Extract the [X, Y] coordinate from the center of the cell holding the provided text.  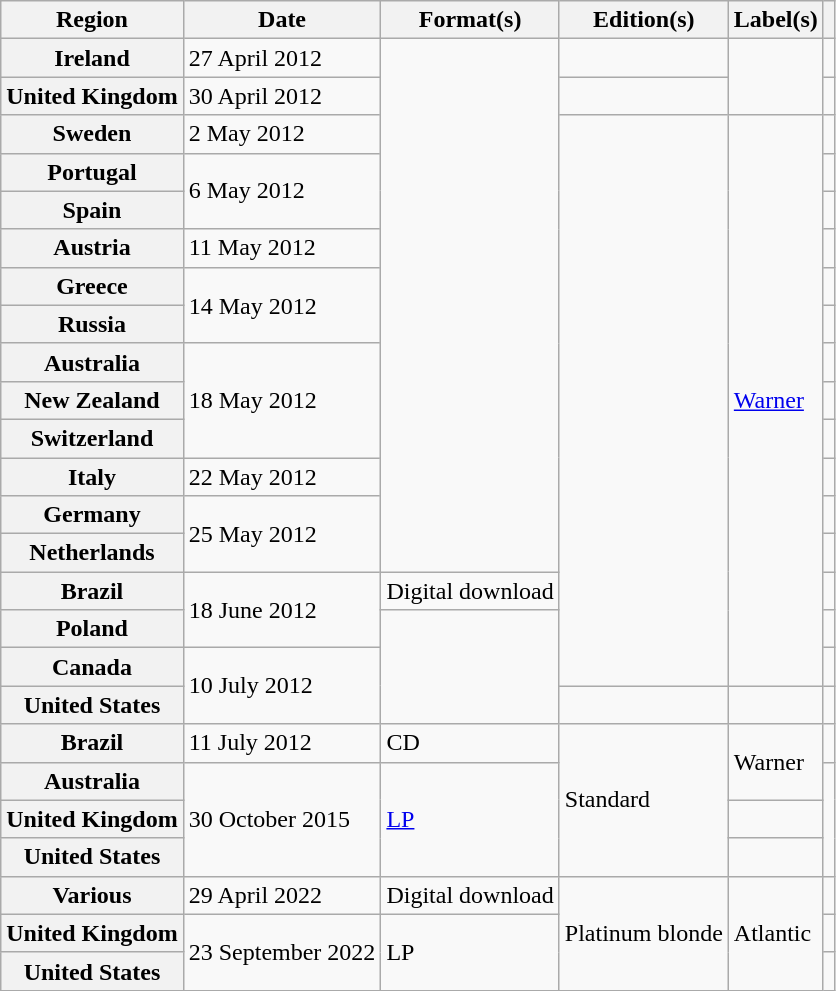
23 September 2022 [282, 952]
Ireland [92, 58]
Standard [644, 800]
Sweden [92, 134]
22 May 2012 [282, 477]
14 May 2012 [282, 305]
10 July 2012 [282, 686]
Atlantic [776, 933]
Austria [92, 248]
Italy [92, 477]
Various [92, 895]
Germany [92, 515]
Date [282, 20]
30 April 2012 [282, 96]
30 October 2015 [282, 819]
25 May 2012 [282, 534]
27 April 2012 [282, 58]
Canada [92, 667]
New Zealand [92, 400]
Russia [92, 324]
11 July 2012 [282, 743]
6 May 2012 [282, 191]
2 May 2012 [282, 134]
18 June 2012 [282, 610]
Spain [92, 210]
Portugal [92, 172]
11 May 2012 [282, 248]
Region [92, 20]
Edition(s) [644, 20]
Poland [92, 629]
Switzerland [92, 438]
18 May 2012 [282, 400]
Platinum blonde [644, 933]
Netherlands [92, 553]
Format(s) [470, 20]
Greece [92, 286]
CD [470, 743]
Label(s) [776, 20]
29 April 2022 [282, 895]
